Detect which cell encompasses the target text, then output its (x, y) center coordinate. 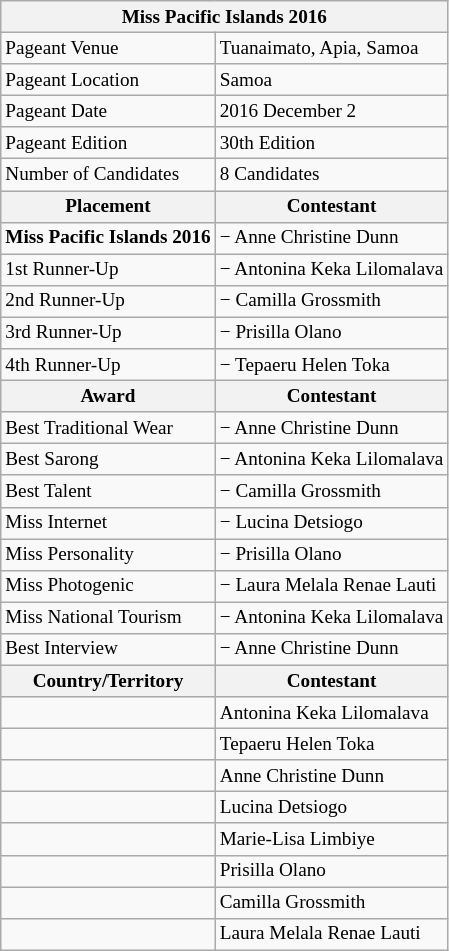
Lucina Detsiogo (332, 808)
Samoa (332, 80)
Award (108, 396)
Best Traditional Wear (108, 428)
Miss Internet (108, 523)
− Tepaeru Helen Toka (332, 365)
− Laura Melala Renae Lauti (332, 586)
Anne Christine Dunn (332, 776)
Pageant Edition (108, 143)
30th Edition (332, 143)
Country/Territory (108, 681)
− Lucina Detsiogo (332, 523)
Miss National Tourism (108, 618)
Tuanaimato, Apia, Samoa (332, 48)
Laura Melala Renae Lauti (332, 934)
Best Sarong (108, 460)
Best Interview (108, 649)
Pageant Venue (108, 48)
Prisilla Olano (332, 871)
Marie-Lisa Limbiye (332, 839)
Pageant Date (108, 111)
Antonina Keka Lilomalava (332, 713)
1st Runner-Up (108, 270)
4th Runner-Up (108, 365)
Number of Candidates (108, 175)
Pageant Location (108, 80)
8 Candidates (332, 175)
3rd Runner-Up (108, 333)
2nd Runner-Up (108, 301)
Miss Photogenic (108, 586)
Best Talent (108, 491)
Camilla Grossmith (332, 902)
Miss Personality (108, 554)
Tepaeru Helen Toka (332, 744)
Placement (108, 206)
2016 December 2 (332, 111)
